Return the (X, Y) coordinate for the center point of the cell that contains the specified text.  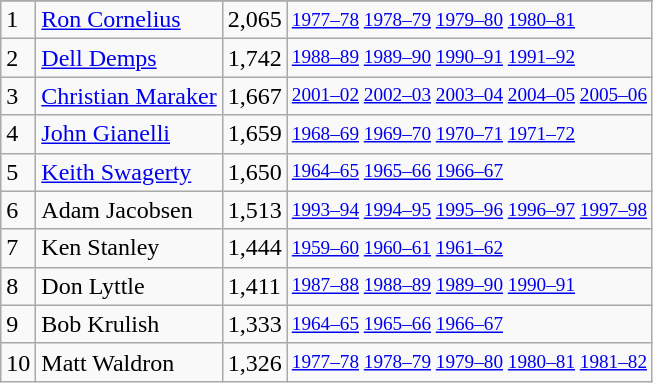
Don Lyttle (129, 286)
1,333 (254, 324)
9 (18, 324)
1,444 (254, 248)
1988–89 1989–90 1990–91 1991–92 (469, 58)
1,667 (254, 96)
1959–60 1960–61 1961–62 (469, 248)
1987–88 1988–89 1989–90 1990–91 (469, 286)
John Gianelli (129, 134)
5 (18, 172)
3 (18, 96)
1977–78 1978–79 1979–80 1980–81 1981–82 (469, 362)
1968–69 1969–70 1970–71 1971–72 (469, 134)
2,065 (254, 20)
10 (18, 362)
1977–78 1978–79 1979–80 1980–81 (469, 20)
8 (18, 286)
1,411 (254, 286)
2 (18, 58)
Christian Maraker (129, 96)
2001–02 2002–03 2003–04 2004–05 2005–06 (469, 96)
1,659 (254, 134)
6 (18, 210)
7 (18, 248)
Dell Demps (129, 58)
1,513 (254, 210)
Keith Swagerty (129, 172)
1,650 (254, 172)
Bob Krulish (129, 324)
4 (18, 134)
1 (18, 20)
1,742 (254, 58)
Ken Stanley (129, 248)
Ron Cornelius (129, 20)
Matt Waldron (129, 362)
Adam Jacobsen (129, 210)
1993–94 1994–95 1995–96 1996–97 1997–98 (469, 210)
1,326 (254, 362)
